Output the (x, y) coordinate of the center of the cell containing the given text.  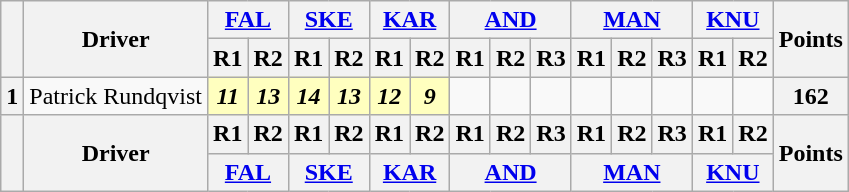
12 (389, 96)
9 (430, 96)
Patrick Rundqvist (116, 96)
14 (308, 96)
1 (12, 96)
162 (810, 96)
11 (228, 96)
